Provide the [x, y] coordinate of the cell's center where the given text is located.  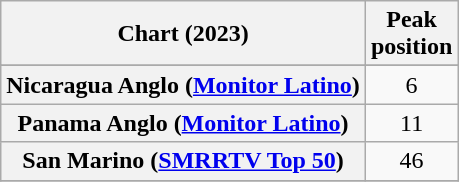
46 [411, 161]
Nicaragua Anglo (Monitor Latino) [184, 85]
Chart (2023) [184, 34]
San Marino (SMRRTV Top 50) [184, 161]
11 [411, 123]
Panama Anglo (Monitor Latino) [184, 123]
Peakposition [411, 34]
6 [411, 85]
